For the text-containing cell, return its midpoint in (X, Y) coordinate format. 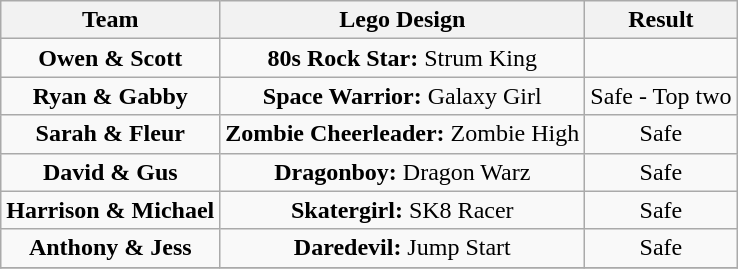
Zombie Cheerleader: Zombie High (402, 134)
David & Gus (110, 172)
Daredevil: Jump Start (402, 248)
Safe - Top two (661, 96)
Team (110, 20)
Owen & Scott (110, 58)
Sarah & Fleur (110, 134)
Ryan & Gabby (110, 96)
Space Warrior: Galaxy Girl (402, 96)
Skatergirl: SK8 Racer (402, 210)
Harrison & Michael (110, 210)
80s Rock Star: Strum King (402, 58)
Lego Design (402, 20)
Result (661, 20)
Dragonboy: Dragon Warz (402, 172)
Anthony & Jess (110, 248)
